Find where the given text appears and provide that cell's center as [x, y] coordinate. 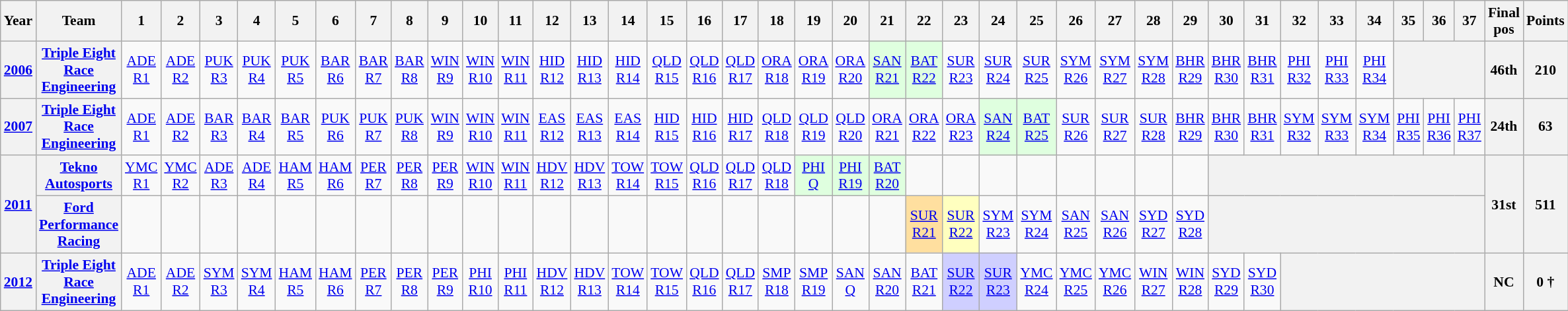
46th [1504, 70]
YMC R24 [1037, 281]
26 [1076, 21]
SMP R19 [814, 281]
PUKR7 [374, 127]
SANR21 [887, 70]
PHI R11 [516, 281]
7 [374, 21]
EASR13 [590, 127]
YMC R2 [180, 176]
YMC R26 [1115, 281]
10 [480, 21]
HIDR16 [704, 127]
BARR6 [336, 70]
SURR26 [1076, 127]
24th [1504, 127]
2007 [19, 127]
0 † [1546, 281]
17 [740, 21]
SYMR33 [1337, 127]
HIDR13 [590, 70]
SAN R26 [1115, 225]
11 [516, 21]
9 [446, 21]
ADE R4 [256, 176]
QLDR19 [814, 127]
Tekno Autosports [79, 176]
ADE R1 [141, 281]
WIN R27 [1153, 281]
PHIR33 [1337, 70]
PHI R19 [850, 176]
SAN R25 [1076, 225]
ORAR22 [924, 127]
SYD R27 [1153, 225]
Ford Performance Racing [79, 225]
3 [219, 21]
SURR23 [961, 70]
2012 [19, 281]
BAT R21 [924, 281]
SYD R28 [1190, 225]
QLD R18 [777, 176]
27 [1115, 21]
SUR R23 [998, 281]
18 [777, 21]
ORAR21 [887, 127]
NC [1504, 281]
BARR4 [256, 127]
63 [1546, 127]
Year [19, 21]
SURR28 [1153, 127]
HIDR14 [628, 70]
SYMR32 [1300, 127]
PHIR32 [1300, 70]
SYM R3 [219, 281]
2 [180, 21]
SAN R20 [887, 281]
19 [814, 21]
6 [336, 21]
25 [1037, 21]
SAN Q [850, 281]
ORAR19 [814, 70]
511 [1546, 205]
SURR24 [998, 70]
PHIR37 [1470, 127]
BAT R20 [887, 176]
PUKR4 [256, 70]
SYMR28 [1153, 70]
2006 [19, 70]
BARR3 [219, 127]
PUKR8 [410, 127]
SYM R24 [1037, 225]
SYD R29 [1227, 281]
SMP R18 [777, 281]
Points [1546, 21]
BATR22 [924, 70]
HIDR15 [666, 127]
PUKR5 [296, 70]
ORAR23 [961, 127]
29 [1190, 21]
PUKR3 [219, 70]
Final pos [1504, 21]
15 [666, 21]
33 [1337, 21]
35 [1409, 21]
ADE R2 [180, 281]
YMC R1 [141, 176]
31 [1263, 21]
BARR5 [296, 127]
SUR R21 [924, 225]
QLDR16 [704, 70]
14 [628, 21]
QLDR20 [850, 127]
HIDR12 [551, 70]
12 [551, 21]
210 [1546, 70]
37 [1470, 21]
QLDR18 [777, 127]
ORAR20 [850, 70]
SYMR27 [1115, 70]
8 [410, 21]
PHIR34 [1375, 70]
PUKR6 [336, 127]
SYM R4 [256, 281]
21 [887, 21]
30 [1227, 21]
5 [296, 21]
BARR8 [410, 70]
36 [1439, 21]
28 [1153, 21]
1 [141, 21]
BATR25 [1037, 127]
SURR25 [1037, 70]
WIN R28 [1190, 281]
32 [1300, 21]
PHI R10 [480, 281]
4 [256, 21]
ORAR18 [777, 70]
24 [998, 21]
YMC R25 [1076, 281]
SURR27 [1115, 127]
SANR24 [998, 127]
HIDR17 [740, 127]
BARR7 [374, 70]
SYM R23 [998, 225]
13 [590, 21]
16 [704, 21]
SYD R30 [1263, 281]
EASR14 [628, 127]
20 [850, 21]
22 [924, 21]
PHIR36 [1439, 127]
SYMR26 [1076, 70]
ADE R3 [219, 176]
23 [961, 21]
WIN R10 [480, 176]
WIN R11 [516, 176]
QLDR17 [740, 70]
PHI Q [814, 176]
EASR12 [551, 127]
2011 [19, 205]
Team [79, 21]
QLDR15 [666, 70]
34 [1375, 21]
SYMR34 [1375, 127]
PHIR35 [1409, 127]
31st [1504, 205]
